Detect which cell encompasses the target text, then output its [X, Y] center coordinate. 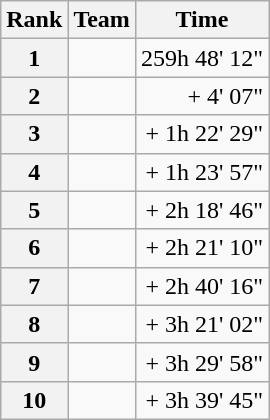
4 [34, 172]
+ 1h 23' 57" [202, 172]
259h 48' 12" [202, 58]
1 [34, 58]
2 [34, 96]
8 [34, 324]
3 [34, 134]
+ 2h 21' 10" [202, 248]
+ 2h 40' 16" [202, 286]
+ 3h 21' 02" [202, 324]
Time [202, 20]
Team [102, 20]
+ 4' 07" [202, 96]
10 [34, 400]
6 [34, 248]
+ 3h 29' 58" [202, 362]
+ 3h 39' 45" [202, 400]
5 [34, 210]
9 [34, 362]
7 [34, 286]
+ 1h 22' 29" [202, 134]
+ 2h 18' 46" [202, 210]
Rank [34, 20]
